Pinpoint the cell where the given text exists, returning its (x, y) midpoint coordinate. 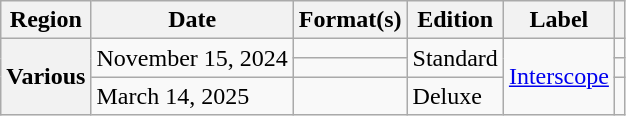
Standard (455, 58)
Region (46, 20)
Label (558, 20)
Date (192, 20)
Interscope (558, 77)
Various (46, 77)
Format(s) (350, 20)
November 15, 2024 (192, 58)
Edition (455, 20)
March 14, 2025 (192, 96)
Deluxe (455, 96)
